Identify which cell holds the provided text, then report its [x, y] central coordinate. 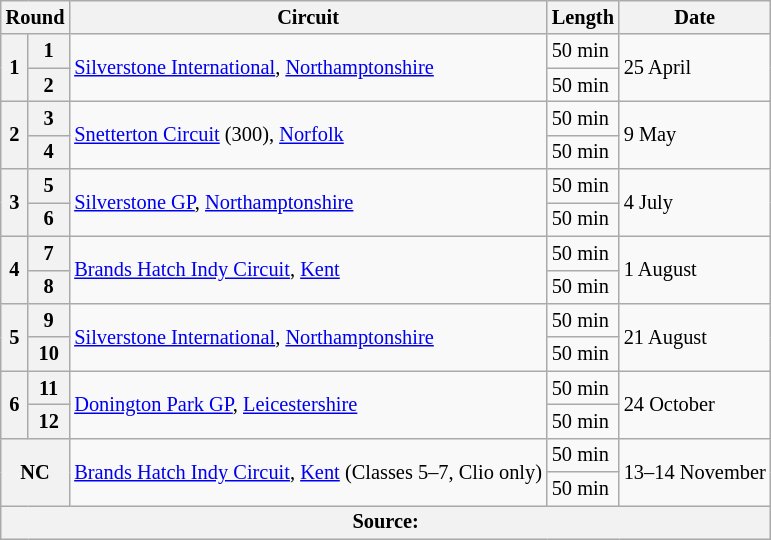
4 July [695, 202]
13–14 November [695, 472]
10 [48, 354]
Circuit [308, 17]
8 [48, 287]
1 August [695, 270]
Brands Hatch Indy Circuit, Kent (Classes 5–7, Clio only) [308, 472]
Brands Hatch Indy Circuit, Kent [308, 270]
Source: [386, 522]
NC [36, 472]
Length [583, 17]
Silverstone GP, Northamptonshire [308, 202]
11 [48, 388]
9 [48, 320]
7 [48, 253]
24 October [695, 404]
Snetterton Circuit (300), Norfolk [308, 134]
9 May [695, 134]
12 [48, 421]
25 April [695, 68]
Round [36, 17]
21 August [695, 336]
Date [695, 17]
Donington Park GP, Leicestershire [308, 404]
